Identify which cell holds the provided text, then report its (X, Y) central coordinate. 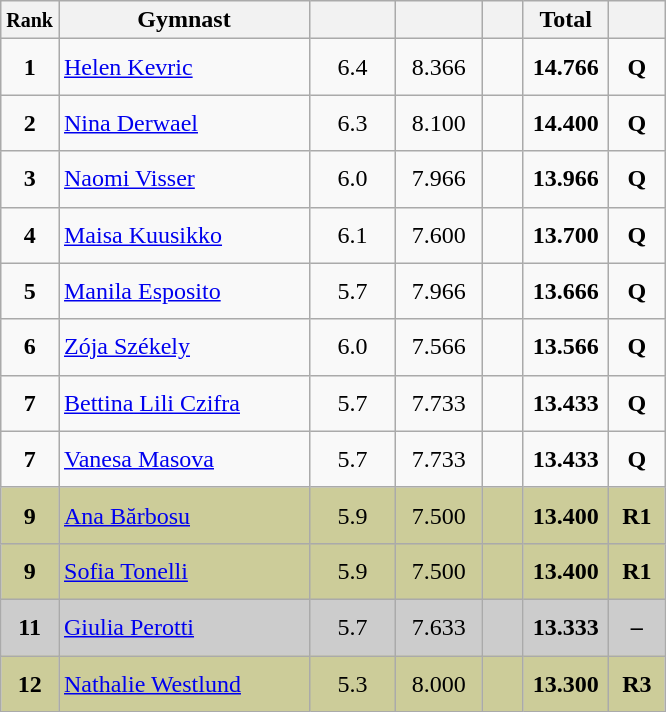
Zója Székely (184, 347)
13.700 (566, 235)
5 (30, 291)
7.633 (439, 627)
Sofia Tonelli (184, 571)
6.1 (353, 235)
Manila Esposito (184, 291)
Giulia Perotti (184, 627)
Vanesa Masova (184, 459)
R3 (637, 684)
Nathalie Westlund (184, 684)
11 (30, 627)
13.333 (566, 627)
Gymnast (184, 20)
Total (566, 20)
13.566 (566, 347)
8.100 (439, 123)
6 (30, 347)
14.766 (566, 67)
4 (30, 235)
Bettina Lili Czifra (184, 403)
7.566 (439, 347)
Nina Derwael (184, 123)
5.3 (353, 684)
8.366 (439, 67)
8.000 (439, 684)
13.300 (566, 684)
Ana Bărbosu (184, 515)
Maisa Kuusikko (184, 235)
– (637, 627)
3 (30, 179)
2 (30, 123)
14.400 (566, 123)
Naomi Visser (184, 179)
1 (30, 67)
13.666 (566, 291)
7.600 (439, 235)
13.966 (566, 179)
Rank (30, 20)
12 (30, 684)
6.4 (353, 67)
6.3 (353, 123)
Helen Kevric (184, 67)
